Find where the given text appears and provide that cell's center as [x, y] coordinate. 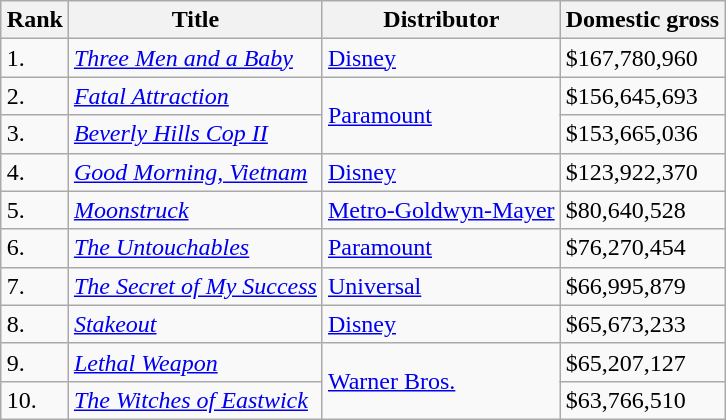
Stakeout [195, 324]
$153,665,036 [642, 134]
2. [34, 96]
6. [34, 248]
$156,645,693 [642, 96]
The Witches of Eastwick [195, 400]
Rank [34, 20]
10. [34, 400]
Lethal Weapon [195, 362]
Domestic gross [642, 20]
Moonstruck [195, 210]
Warner Bros. [441, 381]
3. [34, 134]
Title [195, 20]
The Secret of My Success [195, 286]
$123,922,370 [642, 172]
$63,766,510 [642, 400]
Distributor [441, 20]
Good Morning, Vietnam [195, 172]
Three Men and a Baby [195, 58]
The Untouchables [195, 248]
Fatal Attraction [195, 96]
Universal [441, 286]
$66,995,879 [642, 286]
$80,640,528 [642, 210]
7. [34, 286]
$65,207,127 [642, 362]
4. [34, 172]
$167,780,960 [642, 58]
Beverly Hills Cop II [195, 134]
$65,673,233 [642, 324]
1. [34, 58]
8. [34, 324]
5. [34, 210]
$76,270,454 [642, 248]
Metro-Goldwyn-Mayer [441, 210]
9. [34, 362]
